Search for the cell housing the specified text and yield its [x, y] center coordinate. 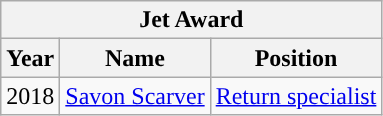
2018 [30, 96]
Year [30, 58]
Jet Award [192, 20]
Savon Scarver [135, 96]
Position [296, 58]
Name [135, 58]
Return specialist [296, 96]
